Pinpoint the cell where the given text exists, returning its (x, y) midpoint coordinate. 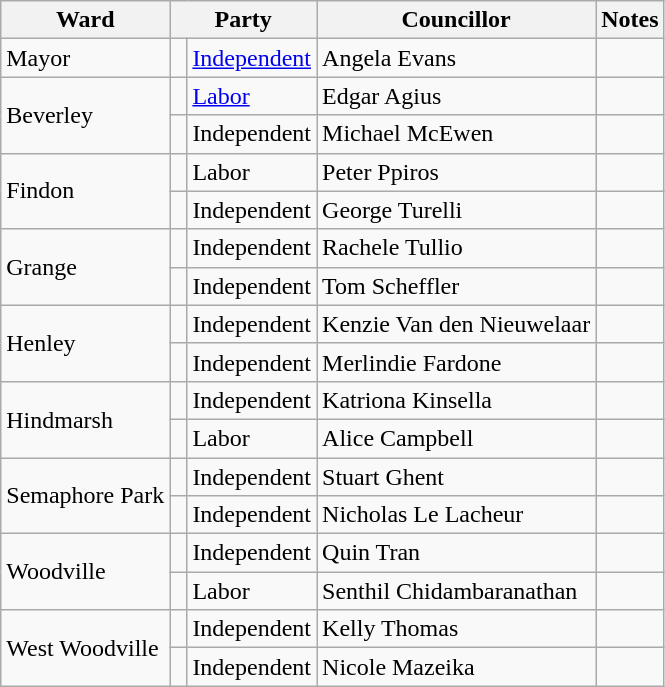
Kenzie Van den Nieuwelaar (456, 324)
Katriona Kinsella (456, 400)
Findon (86, 191)
Grange (86, 267)
Woodville (86, 572)
Semaphore Park (86, 496)
Stuart Ghent (456, 477)
Nicholas Le Lacheur (456, 515)
Ward (86, 20)
Senthil Chidambaranathan (456, 591)
Tom Scheffler (456, 286)
Rachele Tullio (456, 248)
Councillor (456, 20)
Mayor (86, 58)
Michael McEwen (456, 134)
Beverley (86, 115)
George Turelli (456, 210)
Edgar Agius (456, 96)
Quin Tran (456, 553)
Kelly Thomas (456, 629)
Henley (86, 343)
Nicole Mazeika (456, 667)
Peter Ppiros (456, 172)
Angela Evans (456, 58)
Merlindie Fardone (456, 362)
Hindmarsh (86, 419)
Notes (630, 20)
Party (244, 20)
Alice Campbell (456, 438)
West Woodville (86, 648)
